Pinpoint the cell where the given text exists, returning its (x, y) midpoint coordinate. 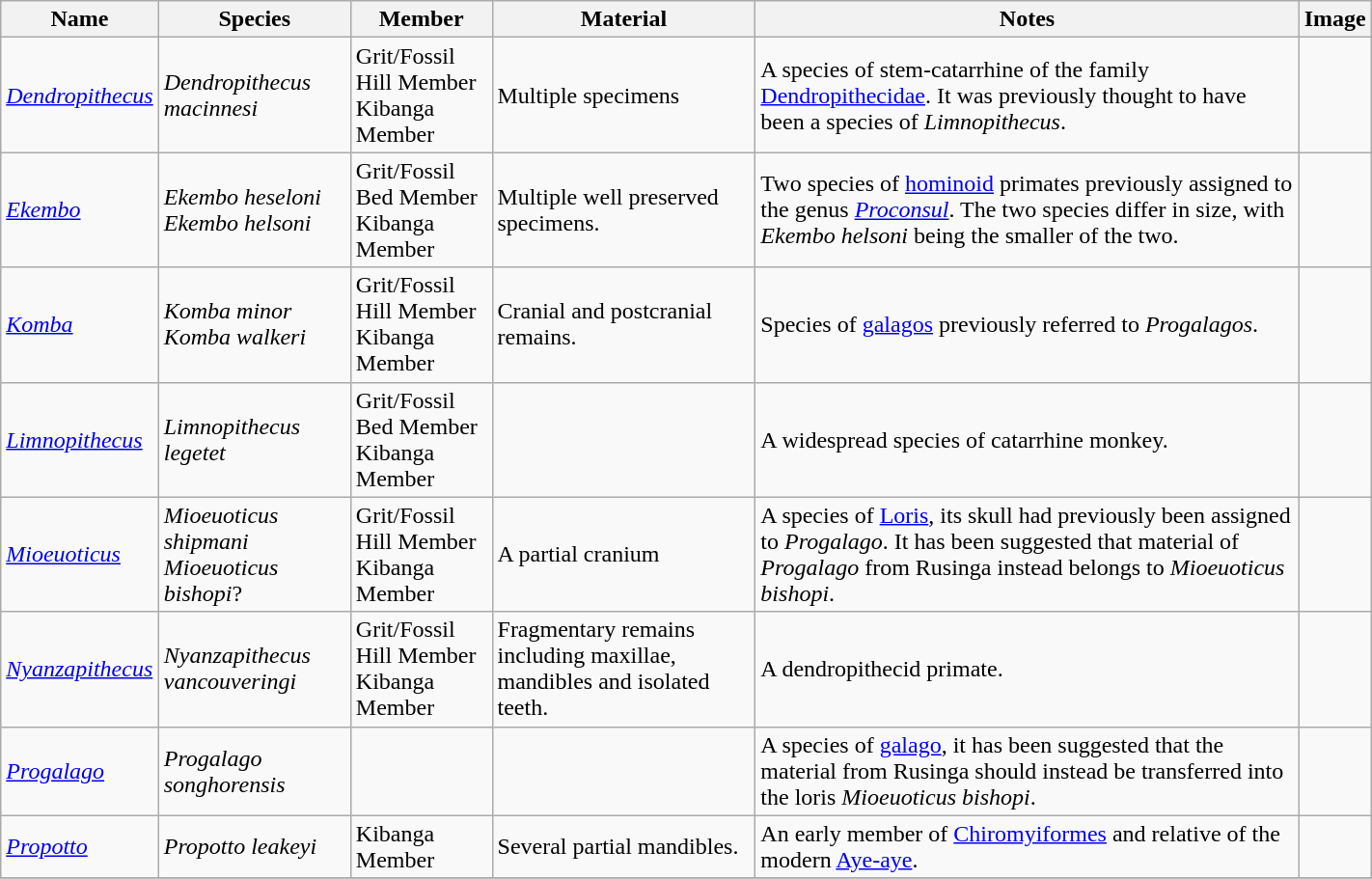
Several partial mandibles. (623, 847)
Nyanzapithecus vancouveringi (255, 670)
A partial cranium (623, 554)
Progalago songhorensis (255, 771)
An early member of Chiromyiformes and relative of the modern Aye-aye. (1027, 847)
Ekembo (79, 210)
Multiple specimens (623, 95)
Dendropithecus macinnesi (255, 95)
Mioeuoticus shipmaniMioeuoticus bishopi? (255, 554)
Limnopithecus legetet (255, 440)
Ekembo heseloniEkembo helsoni (255, 210)
Propotto (79, 847)
Cranial and postcranial remains. (623, 324)
Progalago (79, 771)
Komba (79, 324)
Name (79, 19)
A species of galago, it has been suggested that the material from Rusinga should instead be transferred into the loris Mioeuoticus bishopi. (1027, 771)
Fragmentary remains including maxillae, mandibles and isolated teeth. (623, 670)
Kibanga Member (421, 847)
Member (421, 19)
Notes (1027, 19)
A species of stem-catarrhine of the family Dendropithecidae. It was previously thought to have been a species of Limnopithecus. (1027, 95)
Species of galagos previously referred to Progalagos. (1027, 324)
A widespread species of catarrhine monkey. (1027, 440)
Dendropithecus (79, 95)
Multiple well preserved specimens. (623, 210)
Komba minorKomba walkeri (255, 324)
Image (1335, 19)
Limnopithecus (79, 440)
Species (255, 19)
A dendropithecid primate. (1027, 670)
Material (623, 19)
Nyanzapithecus (79, 670)
Mioeuoticus (79, 554)
Propotto leakeyi (255, 847)
